Identify which cell holds the provided text, then report its (x, y) central coordinate. 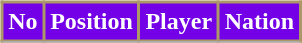
Nation (259, 22)
No (23, 22)
Player (178, 22)
Position (92, 22)
